For the text-containing cell, return its midpoint in (X, Y) coordinate format. 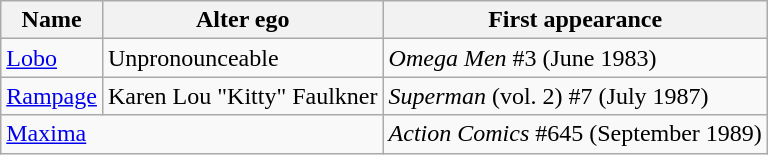
Name (52, 20)
First appearance (575, 20)
Action Comics #645 (September 1989) (575, 134)
Rampage (52, 96)
Omega Men #3 (June 1983) (575, 58)
Maxima (192, 134)
Alter ego (242, 20)
Karen Lou "Kitty" Faulkner (242, 96)
Superman (vol. 2) #7 (July 1987) (575, 96)
Unpronounceable (242, 58)
Lobo (52, 58)
